Locate the cell with the specified text and output its [x, y] center coordinate. 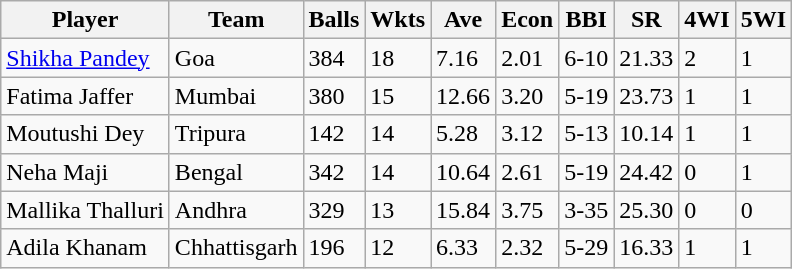
Chhattisgarh [236, 248]
5WI [763, 20]
Andhra [236, 210]
3.75 [528, 210]
Mallika Thalluri [86, 210]
384 [334, 58]
Fatima Jaffer [86, 96]
Ave [464, 20]
196 [334, 248]
Team [236, 20]
6-10 [586, 58]
25.30 [646, 210]
2.61 [528, 172]
SR [646, 20]
2 [707, 58]
13 [398, 210]
Shikha Pandey [86, 58]
18 [398, 58]
Balls [334, 20]
Bengal [236, 172]
16.33 [646, 248]
5-13 [586, 134]
12 [398, 248]
5-29 [586, 248]
Econ [528, 20]
15 [398, 96]
15.84 [464, 210]
342 [334, 172]
3-35 [586, 210]
380 [334, 96]
12.66 [464, 96]
4WI [707, 20]
Tripura [236, 134]
3.20 [528, 96]
24.42 [646, 172]
21.33 [646, 58]
Player [86, 20]
Adila Khanam [86, 248]
2.01 [528, 58]
142 [334, 134]
10.64 [464, 172]
Neha Maji [86, 172]
3.12 [528, 134]
Goa [236, 58]
Moutushi Dey [86, 134]
6.33 [464, 248]
329 [334, 210]
BBI [586, 20]
2.32 [528, 248]
23.73 [646, 96]
7.16 [464, 58]
10.14 [646, 134]
Wkts [398, 20]
Mumbai [236, 96]
5.28 [464, 134]
